Pinpoint the cell where the given text exists, returning its (x, y) midpoint coordinate. 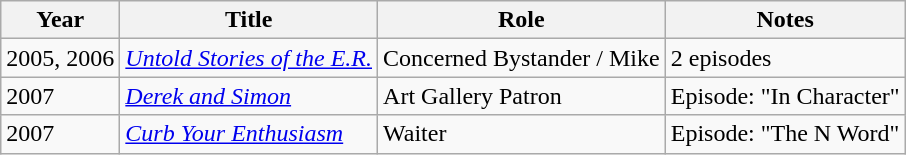
Title (249, 20)
Art Gallery Patron (522, 96)
2005, 2006 (60, 58)
Episode: "The N Word" (785, 134)
Concerned Bystander / Mike (522, 58)
Episode: "In Character" (785, 96)
Year (60, 20)
Waiter (522, 134)
Role (522, 20)
Notes (785, 20)
Curb Your Enthusiasm (249, 134)
2 episodes (785, 58)
Untold Stories of the E.R. (249, 58)
Derek and Simon (249, 96)
